Pinpoint the cell where the given text exists, returning its [X, Y] midpoint coordinate. 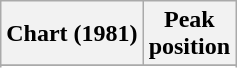
Chart (1981) [72, 34]
Peakposition [189, 34]
